Determine the (x, y) coordinate at the center of the cell enclosing the given text.  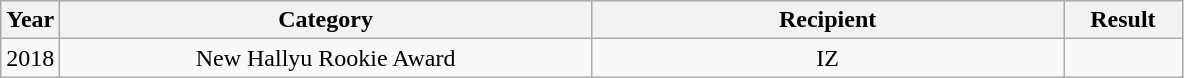
Category (326, 20)
New Hallyu Rookie Award (326, 58)
Result (1123, 20)
Year (30, 20)
Recipient (827, 20)
IZ (827, 58)
2018 (30, 58)
